Detect which cell encompasses the target text, then output its [x, y] center coordinate. 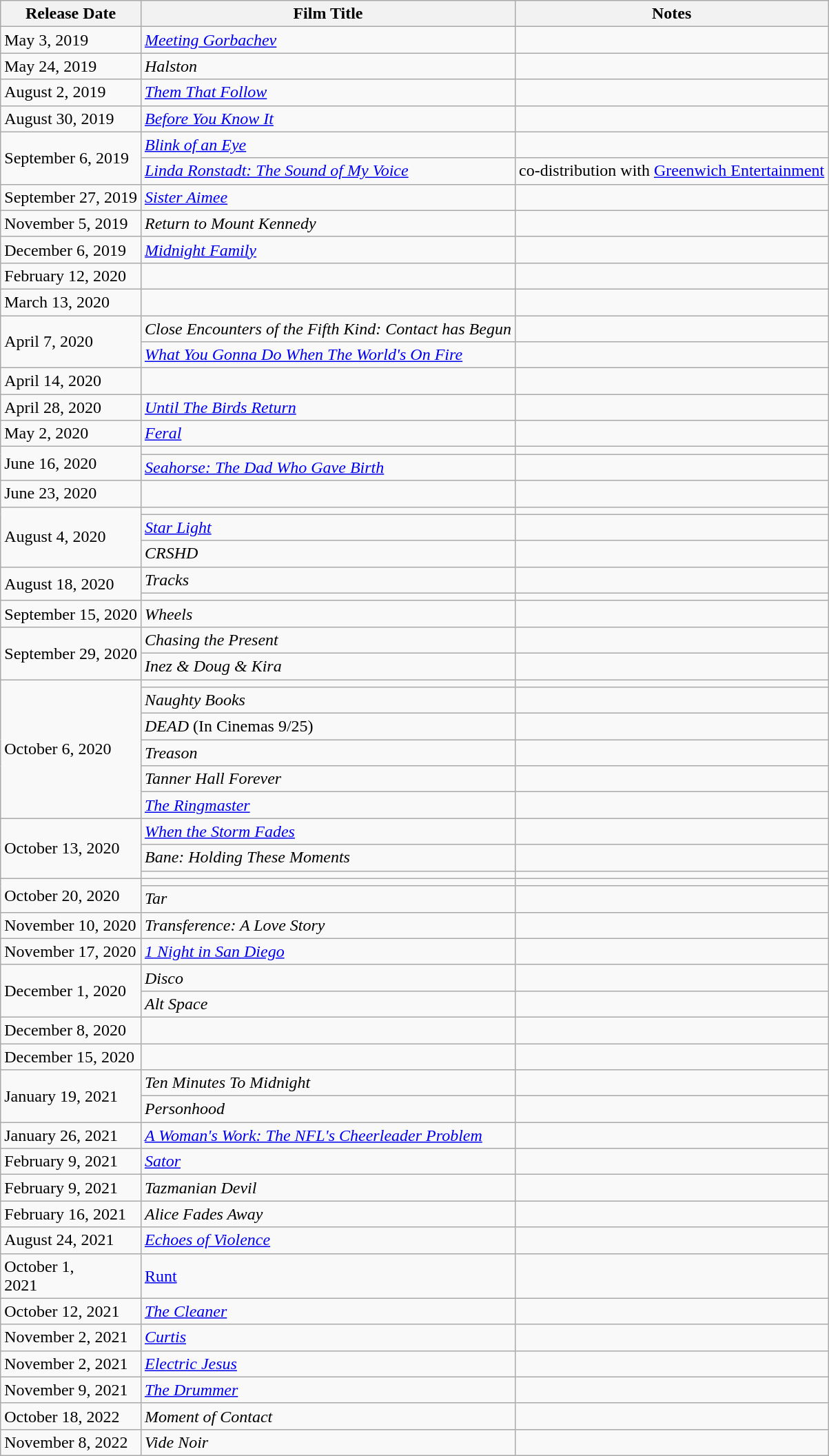
Sister Aimee [328, 197]
August 24, 2021 [71, 1240]
August 4, 2020 [71, 536]
August 2, 2019 [71, 92]
May 2, 2020 [71, 434]
August 30, 2019 [71, 119]
Runt [328, 1275]
The Drummer [328, 1390]
February 16, 2021 [71, 1214]
Ten Minutes To Midnight [328, 1083]
When the Storm Fades [328, 831]
September 27, 2019 [71, 197]
A Woman's Work: The NFL's Cheerleader Problem [328, 1135]
September 15, 2020 [71, 614]
September 6, 2019 [71, 158]
October 12, 2021 [71, 1311]
October 6, 2020 [71, 749]
Alt Space [328, 1004]
Chasing the Present [328, 640]
April 7, 2020 [71, 342]
Disco [328, 978]
August 18, 2020 [71, 583]
Tracks [328, 580]
Alice Fades Away [328, 1214]
November 5, 2019 [71, 223]
December 15, 2020 [71, 1057]
Bane: Holding These Moments [328, 858]
December 8, 2020 [71, 1030]
January 26, 2021 [71, 1135]
Treason [328, 753]
CRSHD [328, 554]
Tazmanian Devil [328, 1188]
Meeting Gorbachev [328, 40]
Linda Ronstadt: The Sound of My Voice [328, 171]
May 3, 2019 [71, 40]
The Ringmaster [328, 805]
DEAD (In Cinemas 9/25) [328, 727]
Moment of Contact [328, 1416]
Vide Noir [328, 1442]
Inez & Doug & Kira [328, 666]
April 28, 2020 [71, 407]
co-distribution with Greenwich Entertainment [671, 171]
December 6, 2019 [71, 250]
The Cleaner [328, 1311]
October 1,2021 [71, 1275]
October 13, 2020 [71, 848]
October 18, 2022 [71, 1416]
Release Date [71, 14]
Until The Birds Return [328, 407]
May 24, 2019 [71, 66]
Close Encounters of the Fifth Kind: Contact has Begun [328, 329]
November 9, 2021 [71, 1390]
Them That Follow [328, 92]
December 1, 2020 [71, 991]
January 19, 2021 [71, 1096]
Curtis [328, 1337]
Feral [328, 434]
Naughty Books [328, 700]
Echoes of Violence [328, 1240]
June 23, 2020 [71, 494]
Star Light [328, 527]
April 14, 2020 [71, 381]
Film Title [328, 14]
Tanner Hall Forever [328, 779]
Personhood [328, 1109]
November 10, 2020 [71, 925]
Sator [328, 1162]
Halston [328, 66]
November 8, 2022 [71, 1442]
October 20, 2020 [71, 895]
Tar [328, 899]
June 16, 2020 [71, 463]
March 13, 2020 [71, 302]
Return to Mount Kennedy [328, 223]
February 12, 2020 [71, 276]
Notes [671, 14]
Transference: A Love Story [328, 925]
Midnight Family [328, 250]
Blink of an Eye [328, 145]
November 17, 2020 [71, 951]
What You Gonna Do When The World's On Fire [328, 355]
Wheels [328, 614]
Seahorse: The Dad Who Gave Birth [328, 467]
Before You Know It [328, 119]
1 Night in San Diego [328, 951]
Electric Jesus [328, 1364]
September 29, 2020 [71, 653]
